Extract the [x, y] coordinate from the center of the cell holding the provided text.  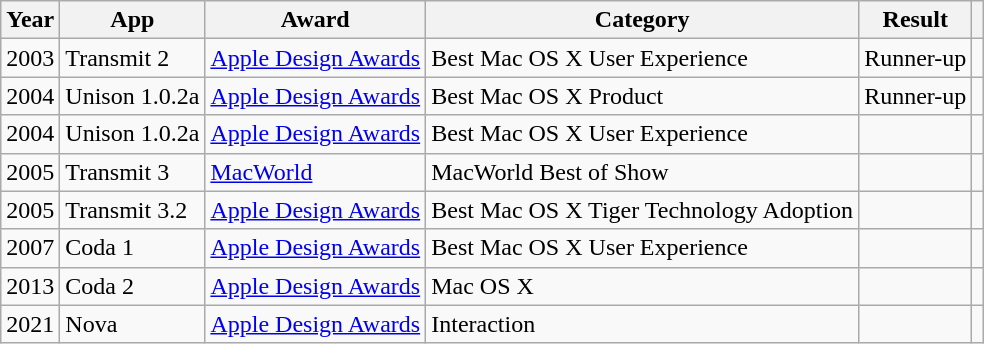
Mac OS X [642, 286]
Transmit 3.2 [132, 210]
Interaction [642, 324]
Transmit 2 [132, 58]
MacWorld [316, 172]
App [132, 20]
MacWorld Best of Show [642, 172]
Award [316, 20]
Category [642, 20]
Transmit 3 [132, 172]
2021 [30, 324]
Best Mac OS X Product [642, 96]
2013 [30, 286]
Coda 2 [132, 286]
Result [916, 20]
2003 [30, 58]
Nova [132, 324]
2007 [30, 248]
Coda 1 [132, 248]
Year [30, 20]
Best Mac OS X Tiger Technology Adoption [642, 210]
